Determine the [X, Y] coordinate at the center of the cell enclosing the given text.  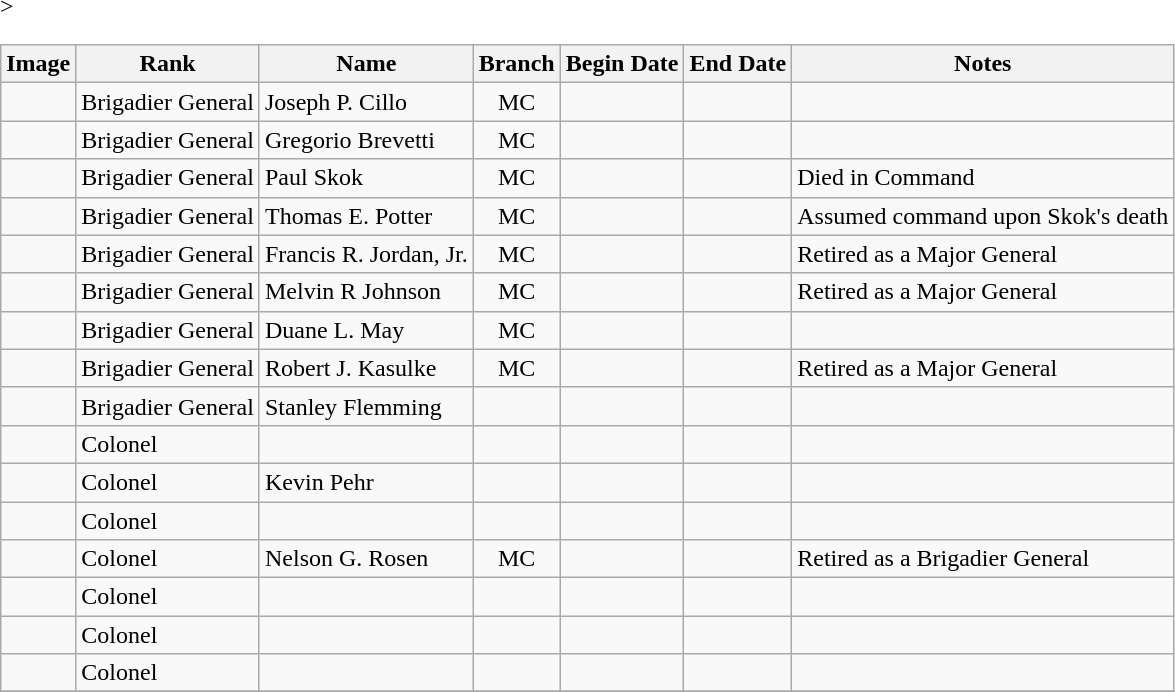
Duane L. May [366, 330]
Died in Command [983, 178]
Retired as a Brigadier General [983, 559]
Melvin R Johnson [366, 292]
Notes [983, 64]
Francis R. Jordan, Jr. [366, 254]
Joseph P. Cillo [366, 102]
Thomas E. Potter [366, 216]
Gregorio Brevetti [366, 140]
Begin Date [622, 64]
Name [366, 64]
Rank [168, 64]
Kevin Pehr [366, 482]
Robert J. Kasulke [366, 368]
Nelson G. Rosen [366, 559]
Paul Skok [366, 178]
Assumed command upon Skok's death [983, 216]
Stanley Flemming [366, 406]
Branch [516, 64]
End Date [738, 64]
Image [38, 64]
